Return the [x, y] coordinate for the center point of the cell that contains the specified text.  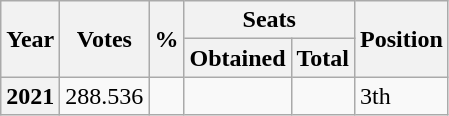
Obtained [238, 58]
Year [30, 39]
% [166, 39]
Seats [270, 20]
Position [402, 39]
288.536 [104, 96]
Total [323, 58]
2021 [30, 96]
3th [402, 96]
Votes [104, 39]
